For the text-containing cell, return its midpoint in [x, y] coordinate format. 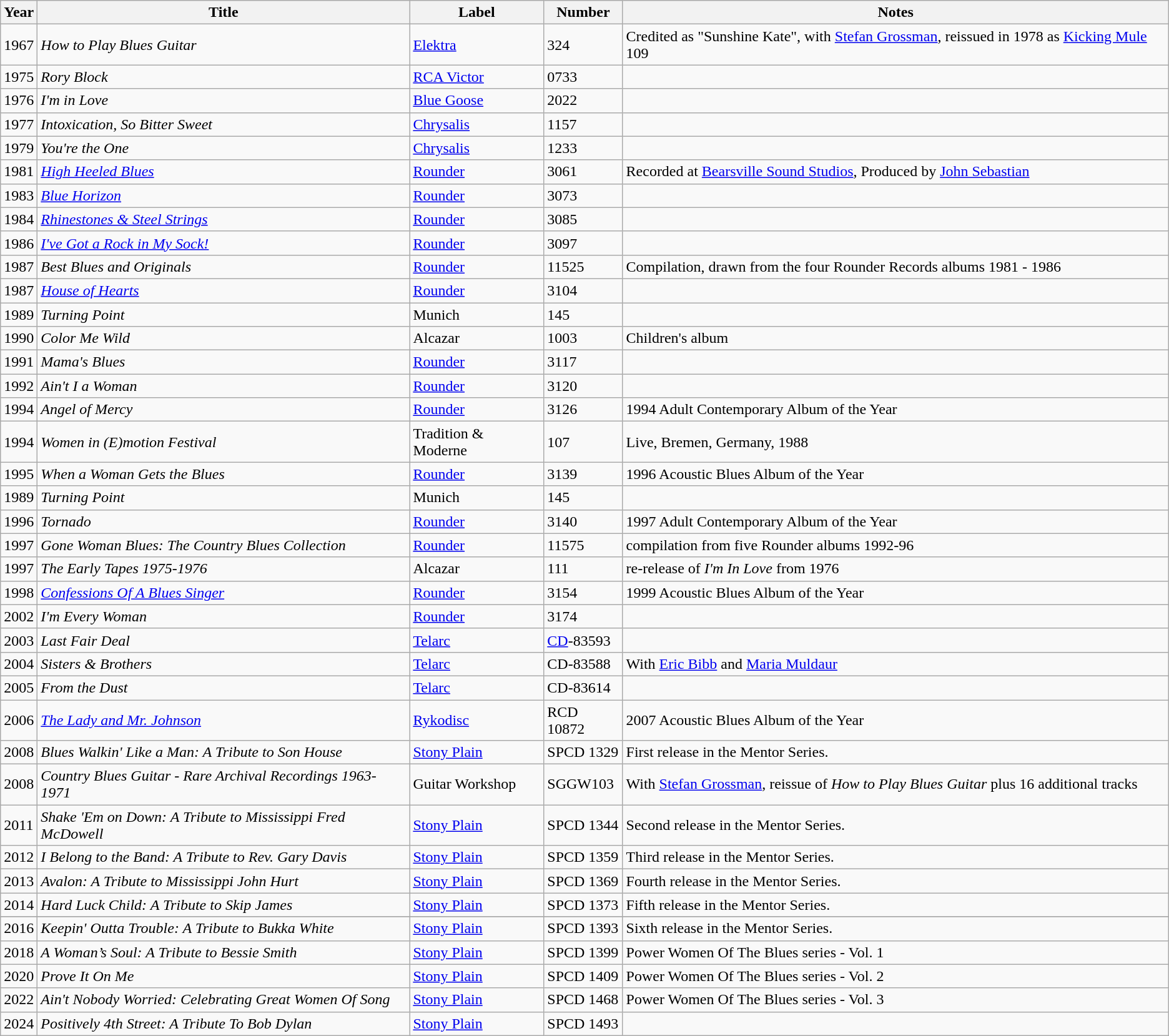
SPCD 1493 [583, 1024]
I'm Every Woman [224, 616]
3154 [583, 593]
1990 [19, 338]
SPCD 1399 [583, 952]
1157 [583, 124]
1994 Adult Contemporary Album of the Year [895, 410]
Country Blues Guitar - Rare Archival Recordings 1963-1971 [224, 784]
1998 [19, 593]
CD-83614 [583, 688]
When a Woman Gets the Blues [224, 474]
Notes [895, 12]
1976 [19, 101]
2011 [19, 826]
With Stefan Grossman, reissue of How to Play Blues Guitar plus 16 additional tracks [895, 784]
3085 [583, 219]
CD-83588 [583, 664]
I Belong to the Band: A Tribute to Rev. Gary Davis [224, 857]
Rhinestones & Steel Strings [224, 219]
3073 [583, 195]
Confessions Of A Blues Singer [224, 593]
Recorded at Bearsville Sound Studios, Produced by John Sebastian [895, 172]
Positively 4th Street: A Tribute To Bob Dylan [224, 1024]
Guitar Workshop [477, 784]
SPCD 1409 [583, 976]
SPCD 1468 [583, 1000]
1977 [19, 124]
1986 [19, 243]
1983 [19, 195]
3120 [583, 386]
Sixth release in the Mentor Series. [895, 929]
1984 [19, 219]
Rory Block [224, 77]
re-release of I'm In Love from 1976 [895, 569]
3104 [583, 290]
Blue Horizon [224, 195]
1233 [583, 148]
Live, Bremen, Germany, 1988 [895, 442]
Ain't Nobody Worried: Celebrating Great Women Of Song [224, 1000]
SPCD 1329 [583, 752]
Tradition & Moderne [477, 442]
1997 Adult Contemporary Album of the Year [895, 521]
Tornado [224, 521]
Label [477, 12]
Power Women Of The Blues series - Vol. 1 [895, 952]
Blues Walkin' Like a Man: A Tribute to Son House [224, 752]
1996 Acoustic Blues Album of the Year [895, 474]
How to Play Blues Guitar [224, 45]
The Lady and Mr. Johnson [224, 719]
0733 [583, 77]
The Early Tapes 1975-1976 [224, 569]
Elektra [477, 45]
You're the One [224, 148]
2013 [19, 881]
1981 [19, 172]
3139 [583, 474]
Credited as "Sunshine Kate", with Stefan Grossman, reissued in 1978 as Kicking Mule 109 [895, 45]
3140 [583, 521]
Year [19, 12]
3097 [583, 243]
Blue Goose [477, 101]
1979 [19, 148]
1991 [19, 362]
2004 [19, 664]
compilation from five Rounder albums 1992-96 [895, 545]
3174 [583, 616]
With Eric Bibb and Maria Muldaur [895, 664]
Mama's Blues [224, 362]
Shake 'Em on Down: A Tribute to Mississippi Fred McDowell [224, 826]
2018 [19, 952]
Children's album [895, 338]
Intoxication, So Bitter Sweet [224, 124]
I'm in Love [224, 101]
A Woman’s Soul: A Tribute to Bessie Smith [224, 952]
CD-83593 [583, 640]
11525 [583, 267]
SPCD 1373 [583, 905]
1992 [19, 386]
3117 [583, 362]
111 [583, 569]
Rykodisc [477, 719]
Color Me Wild [224, 338]
I've Got a Rock in My Sock! [224, 243]
Third release in the Mentor Series. [895, 857]
Compilation, drawn from the four Rounder Records albums 1981 - 1986 [895, 267]
Hard Luck Child: A Tribute to Skip James [224, 905]
SPCD 1369 [583, 881]
SPCD 1344 [583, 826]
From the Dust [224, 688]
Angel of Mercy [224, 410]
Title [224, 12]
1996 [19, 521]
1975 [19, 77]
Fourth release in the Mentor Series. [895, 881]
Number [583, 12]
1003 [583, 338]
2006 [19, 719]
1995 [19, 474]
RCA Victor [477, 77]
First release in the Mentor Series. [895, 752]
2024 [19, 1024]
Last Fair Deal [224, 640]
High Heeled Blues [224, 172]
Sisters & Brothers [224, 664]
RCD 10872 [583, 719]
Power Women Of The Blues series - Vol. 3 [895, 1000]
House of Hearts [224, 290]
Avalon: A Tribute to Mississippi John Hurt [224, 881]
Keepin' Outta Trouble: A Tribute to Bukka White [224, 929]
Fifth release in the Mentor Series. [895, 905]
SPCD 1393 [583, 929]
Gone Woman Blues: The Country Blues Collection [224, 545]
Best Blues and Originals [224, 267]
107 [583, 442]
3061 [583, 172]
2003 [19, 640]
Ain't I a Woman [224, 386]
SGGW103 [583, 784]
1999 Acoustic Blues Album of the Year [895, 593]
2016 [19, 929]
2005 [19, 688]
2012 [19, 857]
11575 [583, 545]
2014 [19, 905]
2020 [19, 976]
324 [583, 45]
Prove It On Me [224, 976]
Power Women Of The Blues series - Vol. 2 [895, 976]
2007 Acoustic Blues Album of the Year [895, 719]
Second release in the Mentor Series. [895, 826]
2002 [19, 616]
3126 [583, 410]
Women in (E)motion Festival [224, 442]
SPCD 1359 [583, 857]
1967 [19, 45]
